Return (x, y) of the center of cell containing provided text 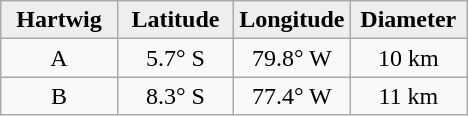
Hartwig (59, 20)
77.4° W (292, 96)
79.8° W (292, 58)
8.3° S (175, 96)
11 km (408, 96)
A (59, 58)
B (59, 96)
5.7° S (175, 58)
Latitude (175, 20)
Diameter (408, 20)
Longitude (292, 20)
10 km (408, 58)
